For the text-containing cell, return its midpoint in [X, Y] coordinate format. 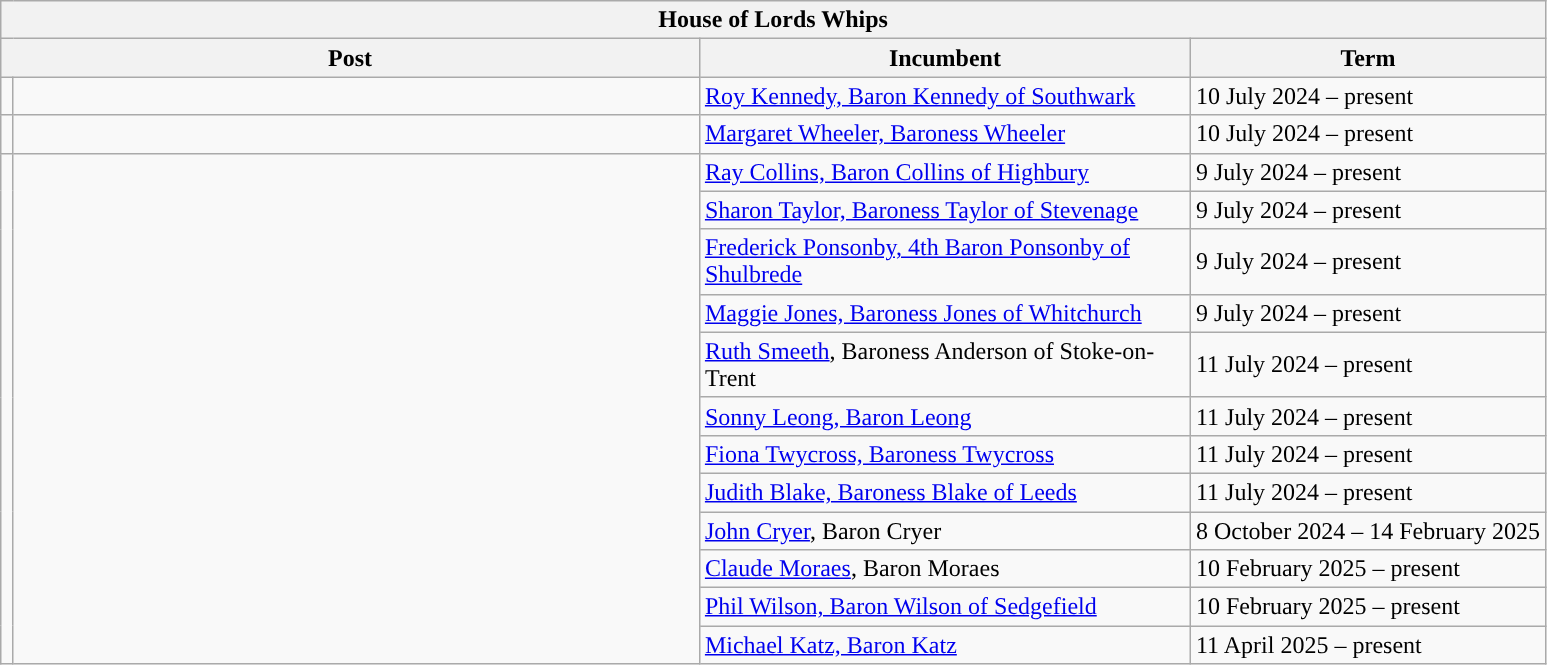
Ruth Smeeth, Baroness Anderson of Stoke-on-Trent [944, 364]
Sharon Taylor, Baroness Taylor of Stevenage [944, 210]
Phil Wilson, Baron Wilson of Sedgefield [944, 607]
House of Lords Whips [774, 20]
11 April 2025 – present [1368, 645]
8 October 2024 – 14 February 2025 [1368, 531]
Michael Katz, Baron Katz [944, 645]
Roy Kennedy, Baron Kennedy of Southwark [944, 96]
Fiona Twycross, Baroness Twycross [944, 454]
Frederick Ponsonby, 4th Baron Ponsonby of Shulbrede [944, 262]
Maggie Jones, Baroness Jones of Whitchurch [944, 313]
Term [1368, 58]
John Cryer, Baron Cryer [944, 531]
Incumbent [944, 58]
Judith Blake, Baroness Blake of Leeds [944, 492]
Margaret Wheeler, Baroness Wheeler [944, 134]
Sonny Leong, Baron Leong [944, 416]
Post [350, 58]
Ray Collins, Baron Collins of Highbury [944, 172]
Claude Moraes, Baron Moraes [944, 569]
